Locate the cell with the specified text and output its (x, y) center coordinate. 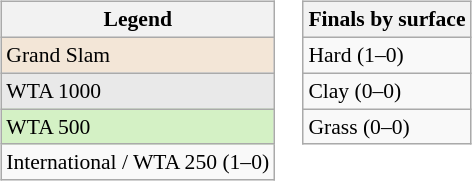
Finals by surface (386, 20)
Legend (138, 20)
Grass (0–0) (386, 127)
Hard (1–0) (386, 55)
WTA 500 (138, 127)
Grand Slam (138, 55)
International / WTA 250 (1–0) (138, 162)
WTA 1000 (138, 91)
Clay (0–0) (386, 91)
